Determine the [x, y] coordinate at the center of the cell enclosing the given text.  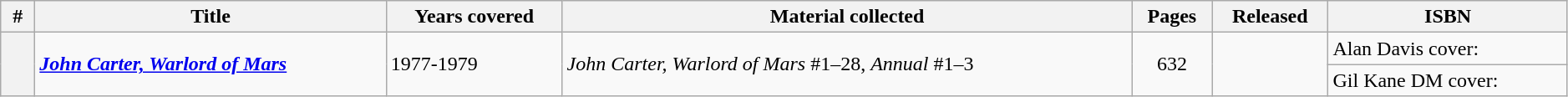
John Carter, Warlord of Mars #1–28, Annual #1–3 [847, 64]
Released [1270, 17]
Alan Davis cover: [1448, 48]
632 [1171, 64]
# [18, 17]
1977-1979 [474, 64]
Gil Kane DM cover: [1448, 80]
Material collected [847, 17]
Title [211, 17]
Years covered [474, 17]
ISBN [1448, 17]
Pages [1171, 17]
John Carter, Warlord of Mars [211, 64]
